Pinpoint the cell where the given text exists, returning its (X, Y) midpoint coordinate. 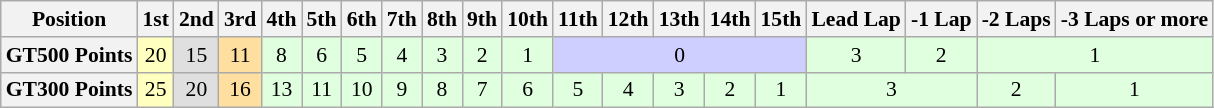
16 (240, 90)
5th (322, 19)
8th (442, 19)
13th (680, 19)
7th (402, 19)
11th (578, 19)
10 (362, 90)
25 (156, 90)
0 (680, 55)
3rd (240, 19)
13 (281, 90)
2nd (196, 19)
9 (402, 90)
1st (156, 19)
GT300 Points (70, 90)
-1 Lap (942, 19)
-3 Laps or more (1134, 19)
10th (528, 19)
6th (362, 19)
15th (780, 19)
15 (196, 55)
GT500 Points (70, 55)
-2 Laps (1016, 19)
14th (730, 19)
7 (482, 90)
Position (70, 19)
4th (281, 19)
9th (482, 19)
12th (628, 19)
Lead Lap (856, 19)
